Pinpoint the cell where the given text exists, returning its (x, y) midpoint coordinate. 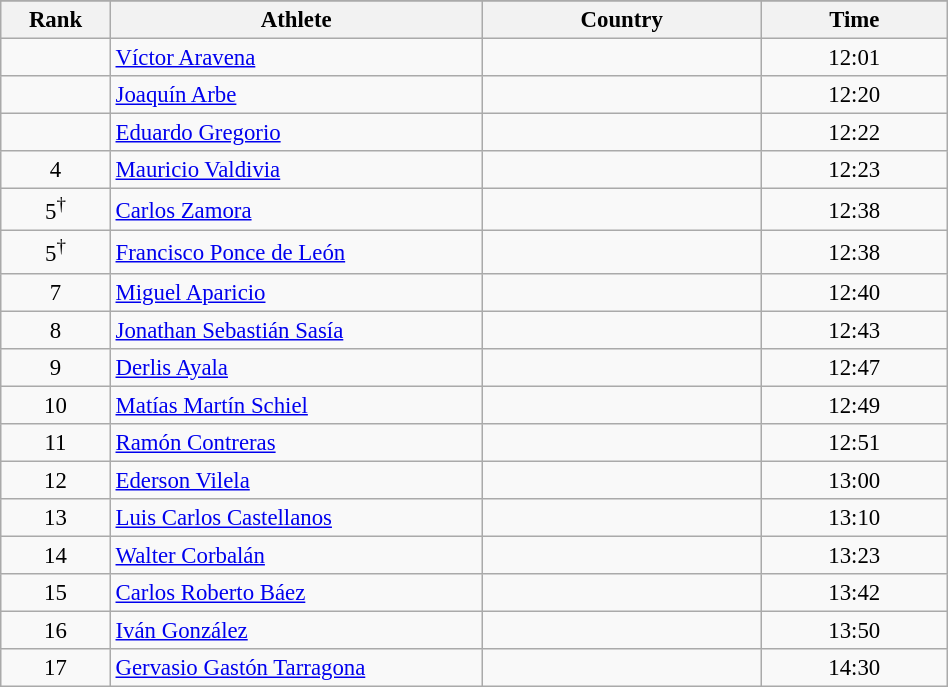
8 (56, 330)
Ederson Vilela (296, 480)
12:20 (854, 95)
13:23 (854, 555)
10 (56, 405)
17 (56, 668)
12:47 (854, 367)
13:50 (854, 631)
Carlos Roberto Báez (296, 593)
4 (56, 170)
Víctor Aravena (296, 58)
13:42 (854, 593)
12 (56, 480)
12:22 (854, 133)
Miguel Aparicio (296, 292)
12:23 (854, 170)
15 (56, 593)
11 (56, 443)
12:49 (854, 405)
Country (622, 20)
14 (56, 555)
Rank (56, 20)
16 (56, 631)
13:10 (854, 518)
9 (56, 367)
Iván González (296, 631)
12:43 (854, 330)
Derlis Ayala (296, 367)
12:01 (854, 58)
Joaquín Arbe (296, 95)
Matías Martín Schiel (296, 405)
Eduardo Gregorio (296, 133)
Jonathan Sebastián Sasía (296, 330)
Walter Corbalán (296, 555)
Ramón Contreras (296, 443)
13 (56, 518)
Gervasio Gastón Tarragona (296, 668)
Francisco Ponce de León (296, 252)
Athlete (296, 20)
12:40 (854, 292)
Time (854, 20)
7 (56, 292)
Carlos Zamora (296, 210)
14:30 (854, 668)
Mauricio Valdivia (296, 170)
13:00 (854, 480)
12:51 (854, 443)
Luis Carlos Castellanos (296, 518)
